Return (x, y) of the center of cell containing provided text 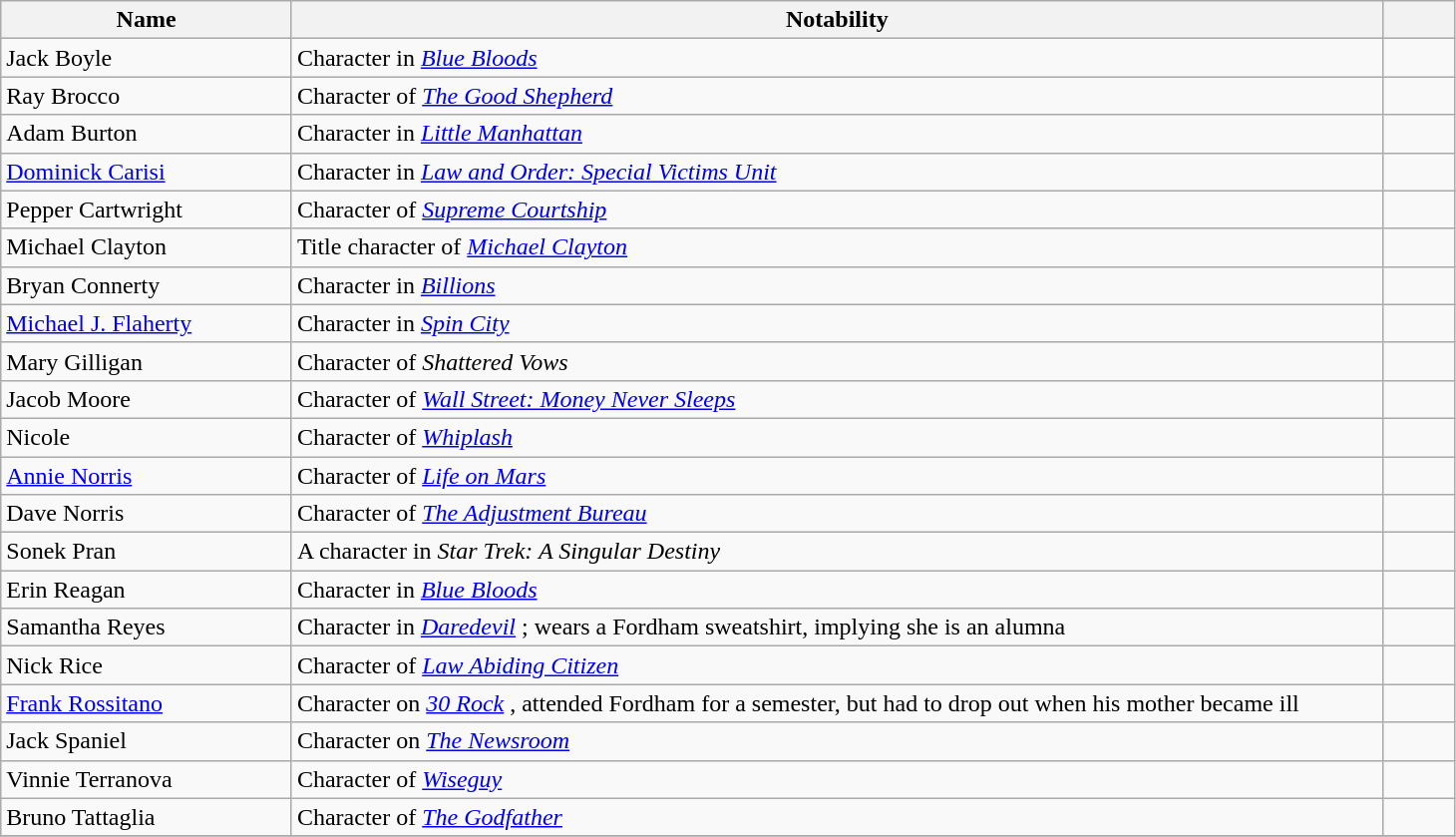
Frank Rossitano (147, 703)
Adam Burton (147, 134)
Character in Little Manhattan (837, 134)
Samantha Reyes (147, 628)
Erin Reagan (147, 590)
Nicole (147, 437)
Mary Gilligan (147, 361)
Ray Brocco (147, 96)
Character of Whiplash (837, 437)
Dave Norris (147, 514)
Michael J. Flaherty (147, 323)
Character of Supreme Courtship (837, 209)
Character on 30 Rock , attended Fordham for a semester, but had to drop out when his mother became ill (837, 703)
Character in Daredevil ; wears a Fordham sweatshirt, implying she is an alumna (837, 628)
Jacob Moore (147, 399)
Character in Billions (837, 285)
Sonek Pran (147, 552)
Title character of Michael Clayton (837, 247)
Vinnie Terranova (147, 779)
Character of Wall Street: Money Never Sleeps (837, 399)
Jack Spaniel (147, 741)
Pepper Cartwright (147, 209)
Bruno Tattaglia (147, 817)
Character of The Good Shepherd (837, 96)
Notability (837, 20)
Character in Law and Order: Special Victims Unit (837, 172)
Dominick Carisi (147, 172)
Character in Spin City (837, 323)
Character of The Adjustment Bureau (837, 514)
Character of The Godfather (837, 817)
Character of Life on Mars (837, 476)
A character in Star Trek: A Singular Destiny (837, 552)
Character of Law Abiding Citizen (837, 665)
Character of Shattered Vows (837, 361)
Nick Rice (147, 665)
Character on The Newsroom (837, 741)
Bryan Connerty (147, 285)
Jack Boyle (147, 58)
Annie Norris (147, 476)
Character of Wiseguy (837, 779)
Michael Clayton (147, 247)
Name (147, 20)
